Output the [X, Y] coordinate of the center of the cell containing the given text.  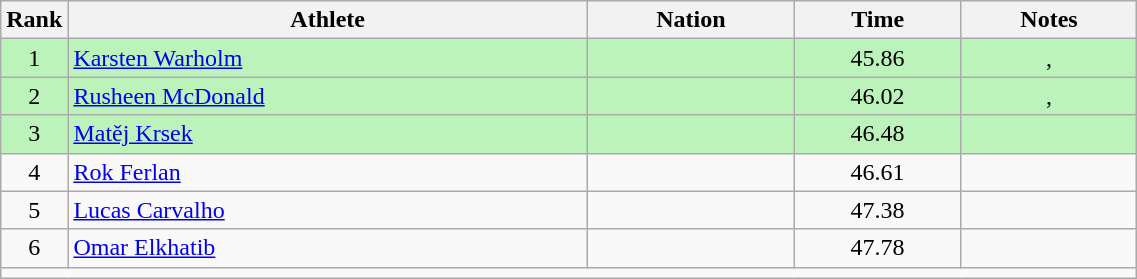
2 [34, 96]
3 [34, 134]
1 [34, 58]
46.02 [878, 96]
Rusheen McDonald [328, 96]
Rok Ferlan [328, 172]
Karsten Warholm [328, 58]
Athlete [328, 20]
Omar Elkhatib [328, 248]
Nation [692, 20]
6 [34, 248]
47.78 [878, 248]
Matěj Krsek [328, 134]
47.38 [878, 210]
46.48 [878, 134]
Lucas Carvalho [328, 210]
Time [878, 20]
5 [34, 210]
4 [34, 172]
Notes [1049, 20]
46.61 [878, 172]
45.86 [878, 58]
Rank [34, 20]
